Extract the [X, Y] coordinate from the center of the cell holding the provided text.  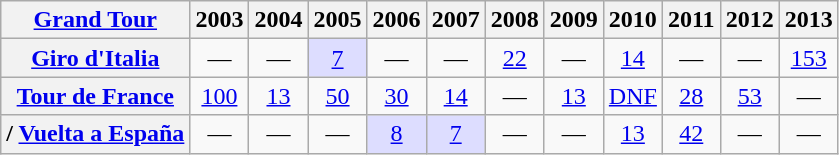
50 [338, 96]
2005 [338, 20]
30 [396, 96]
2013 [808, 20]
100 [220, 96]
2009 [574, 20]
2007 [456, 20]
Giro d'Italia [96, 58]
2011 [691, 20]
Grand Tour [96, 20]
42 [691, 134]
22 [514, 58]
2012 [750, 20]
53 [750, 96]
2008 [514, 20]
2003 [220, 20]
8 [396, 134]
28 [691, 96]
Tour de France [96, 96]
/ Vuelta a España [96, 134]
153 [808, 58]
2004 [278, 20]
2010 [632, 20]
2006 [396, 20]
DNF [632, 96]
